Provide the [X, Y] coordinate of the cell's center where the given text is located.  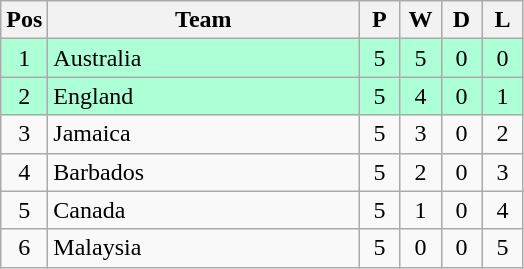
Pos [24, 20]
Jamaica [204, 134]
6 [24, 248]
Team [204, 20]
D [462, 20]
W [420, 20]
Australia [204, 58]
Malaysia [204, 248]
L [502, 20]
England [204, 96]
P [380, 20]
Barbados [204, 172]
Canada [204, 210]
